Provide the [X, Y] coordinate of the cell's center where the given text is located.  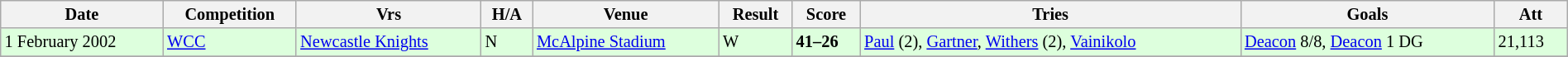
N [507, 42]
H/A [507, 14]
Goals [1368, 14]
Paul (2), Gartner, Withers (2), Vainikolo [1050, 42]
Result [756, 14]
Score [826, 14]
21,113 [1532, 42]
1 February 2002 [82, 42]
41–26 [826, 42]
Venue [625, 14]
Att [1532, 14]
Newcastle Knights [389, 42]
Vrs [389, 14]
Tries [1050, 14]
W [756, 42]
Deacon 8/8, Deacon 1 DG [1368, 42]
Competition [230, 14]
Date [82, 14]
WCC [230, 42]
McAlpine Stadium [625, 42]
